Identify which cell holds the provided text, then report its [X, Y] central coordinate. 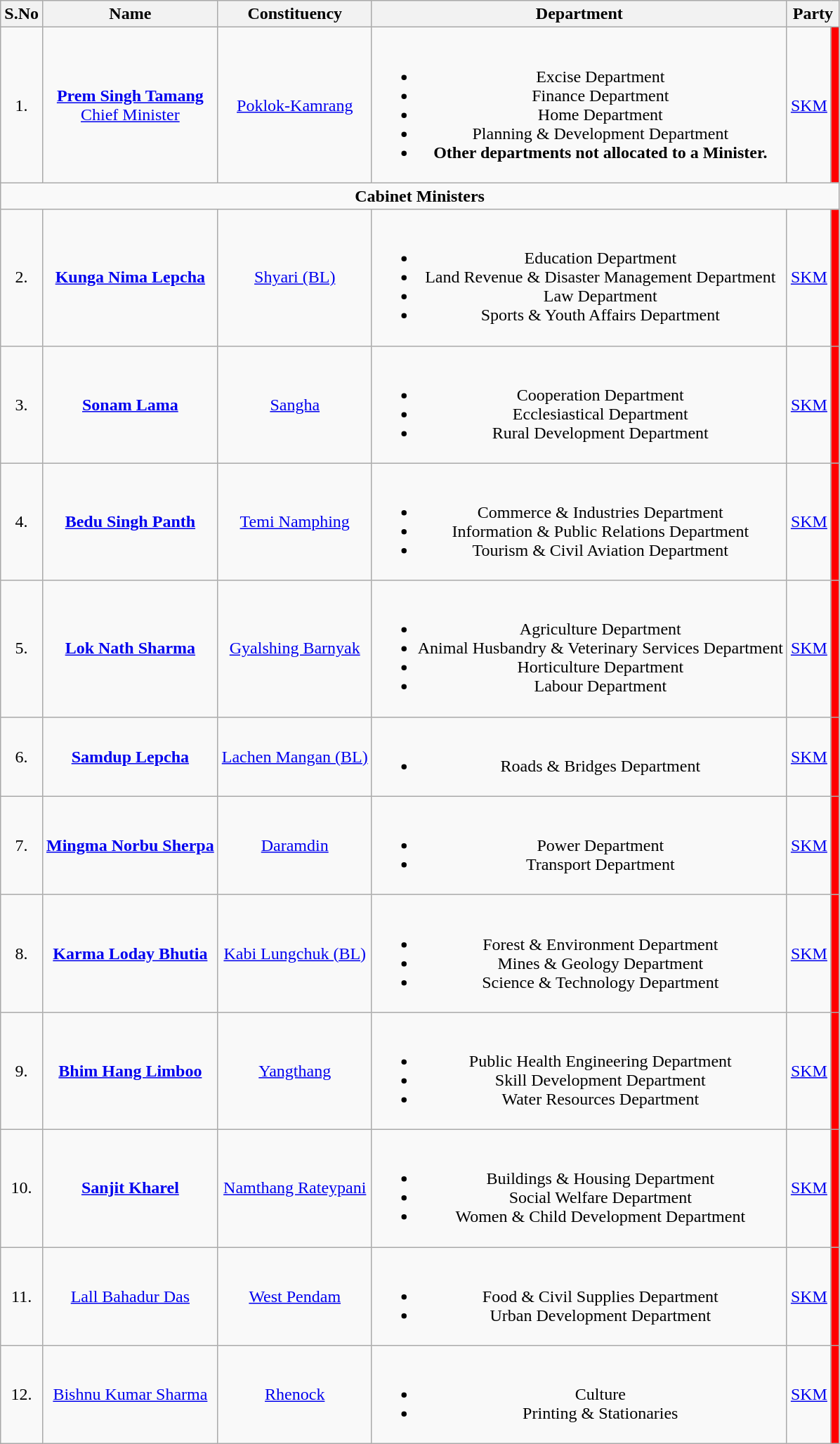
Namthang Rateypani [295, 1188]
Shyari (BL) [295, 278]
Roads & Bridges Department [579, 756]
Cooperation DepartmentEcclesiastical DepartmentRural Development Department [579, 405]
12. [22, 1395]
Power DepartmentTransport Department [579, 845]
Sanjit Kharel [130, 1188]
Kunga Nima Lepcha [130, 278]
Bhim Hang Limboo [130, 1071]
Yangthang [295, 1071]
Sangha [295, 405]
Mingma Norbu Sherpa [130, 845]
Lachen Mangan (BL) [295, 756]
Commerce & Industries DepartmentInformation & Public Relations DepartmentTourism & Civil Aviation Department [579, 521]
3. [22, 405]
Daramdin [295, 845]
4. [22, 521]
CulturePrinting & Stationaries [579, 1395]
Karma Loday Bhutia [130, 953]
Food & Civil Supplies DepartmentUrban Development Department [579, 1296]
Cabinet Ministers [420, 196]
Forest & Environment DepartmentMines & Geology DepartmentScience & Technology Department [579, 953]
Temi Namphing [295, 521]
Lok Nath Sharma [130, 649]
Party [813, 14]
Education DepartmentLand Revenue & Disaster Management DepartmentLaw DepartmentSports & Youth Affairs Department [579, 278]
1. [22, 105]
Agriculture DepartmentAnimal Husbandry & Veterinary Services DepartmentHorticulture DepartmentLabour Department [579, 649]
8. [22, 953]
5. [22, 649]
Public Health Engineering DepartmentSkill Development DepartmentWater Resources Department [579, 1071]
7. [22, 845]
10. [22, 1188]
Gyalshing Barnyak [295, 649]
Department [579, 14]
Lall Bahadur Das [130, 1296]
11. [22, 1296]
Bedu Singh Panth [130, 521]
Bishnu Kumar Sharma [130, 1395]
9. [22, 1071]
S.No [22, 14]
Sonam Lama [130, 405]
Poklok-Kamrang [295, 105]
2. [22, 278]
Name [130, 14]
Constituency [295, 14]
Excise DepartmentFinance DepartmentHome DepartmentPlanning & Development DepartmentOther departments not allocated to a Minister. [579, 105]
Buildings & Housing DepartmentSocial Welfare DepartmentWomen & Child Development Department [579, 1188]
Prem Singh TamangChief Minister [130, 105]
Rhenock [295, 1395]
Samdup Lepcha [130, 756]
Kabi Lungchuk (BL) [295, 953]
6. [22, 756]
West Pendam [295, 1296]
